Extract the [X, Y] coordinate from the center of the cell holding the provided text.  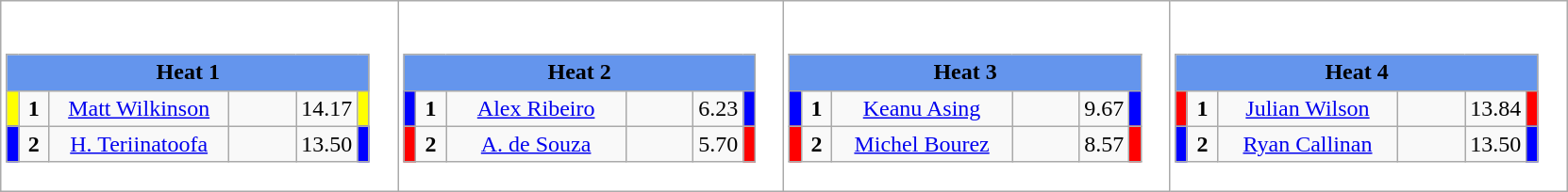
Heat 3 1 Keanu Asing 9.67 2 Michel Bourez 8.57 [977, 96]
Michel Bourez [923, 144]
Ryan Callinan [1308, 144]
Julian Wilson [1308, 108]
Heat 4 [1357, 72]
Heat 1 1 Matt Wilkinson 14.17 2 H. Teriinatoofa 13.50 [200, 96]
Heat 2 [579, 72]
Keanu Asing [923, 108]
Alex Ribeiro [536, 108]
9.67 [1104, 108]
A. de Souza [536, 144]
Heat 1 [188, 72]
14.17 [326, 108]
H. Teriinatoofa [140, 144]
Heat 2 1 Alex Ribeiro 6.23 2 A. de Souza 5.70 [591, 96]
8.57 [1104, 144]
6.23 [719, 108]
Heat 4 1 Julian Wilson 13.84 2 Ryan Callinan 13.50 [1368, 96]
Matt Wilkinson [140, 108]
13.84 [1496, 108]
5.70 [719, 144]
Heat 3 [965, 72]
